Extract the [X, Y] coordinate from the center of the cell holding the provided text.  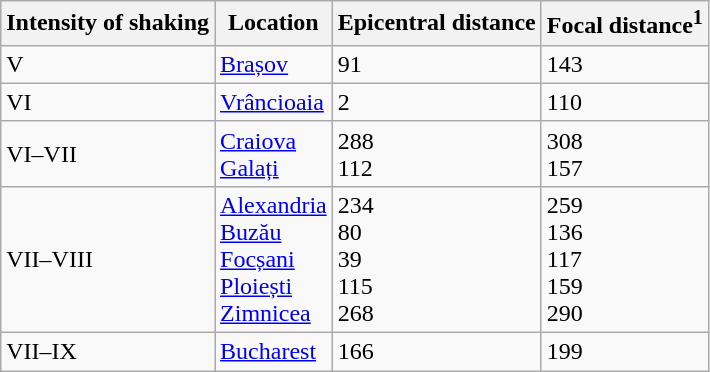
259136117159290 [624, 259]
166 [436, 352]
Brașov [274, 64]
2348039115268 [436, 259]
AlexandriaBuzăuFocșaniPloieștiZimnicea [274, 259]
Epicentral distance [436, 24]
Vrâncioaia [274, 102]
2 [436, 102]
VII–IX [108, 352]
Bucharest [274, 352]
Focal distance1 [624, 24]
91 [436, 64]
110 [624, 102]
VI [108, 102]
Intensity of shaking [108, 24]
288112 [436, 154]
308157 [624, 154]
Location [274, 24]
VI–VII [108, 154]
143 [624, 64]
199 [624, 352]
VII–VIII [108, 259]
V [108, 64]
CraiovaGalați [274, 154]
